Detect which cell encompasses the target text, then output its [x, y] center coordinate. 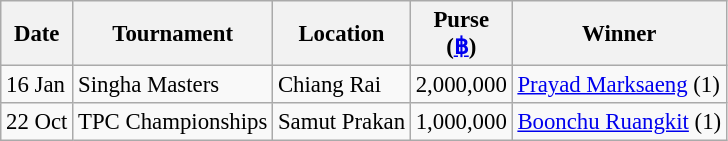
22 Oct [37, 122]
Singha Masters [173, 85]
Tournament [173, 34]
Location [342, 34]
Winner [619, 34]
1,000,000 [461, 122]
16 Jan [37, 85]
Boonchu Ruangkit (1) [619, 122]
2,000,000 [461, 85]
Chiang Rai [342, 85]
Purse(฿) [461, 34]
TPC Championships [173, 122]
Date [37, 34]
Prayad Marksaeng (1) [619, 85]
Samut Prakan [342, 122]
